Scan for the cell matching the given text and deliver its (X, Y) coordinate at center. 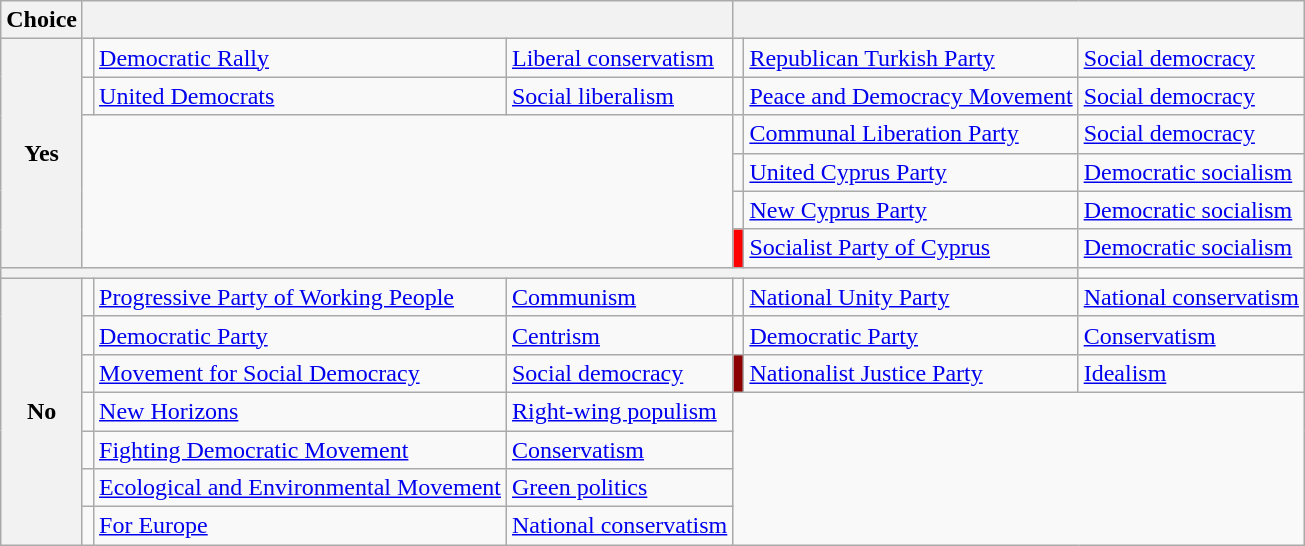
Republican Turkish Party (911, 58)
Peace and Democracy Movement (911, 96)
National Unity Party (911, 297)
Ecological and Environmental Movement (300, 488)
New Horizons (300, 411)
Choice (42, 20)
Movement for Social Democracy (300, 373)
Centrism (619, 335)
No (42, 411)
For Europe (300, 526)
Nationalist Justice Party (911, 373)
Yes (42, 153)
Idealism (1191, 373)
Progressive Party of Working People (300, 297)
United Democrats (300, 96)
Communal Liberation Party (911, 134)
New Cyprus Party (911, 210)
Fighting Democratic Movement (300, 449)
Democratic Rally (300, 58)
Green politics (619, 488)
Right-wing populism (619, 411)
Liberal conservatism (619, 58)
United Cyprus Party (911, 172)
Social liberalism (619, 96)
Socialist Party of Cyprus (911, 248)
Communism (619, 297)
